Output the (X, Y) coordinate of the center of the cell containing the given text.  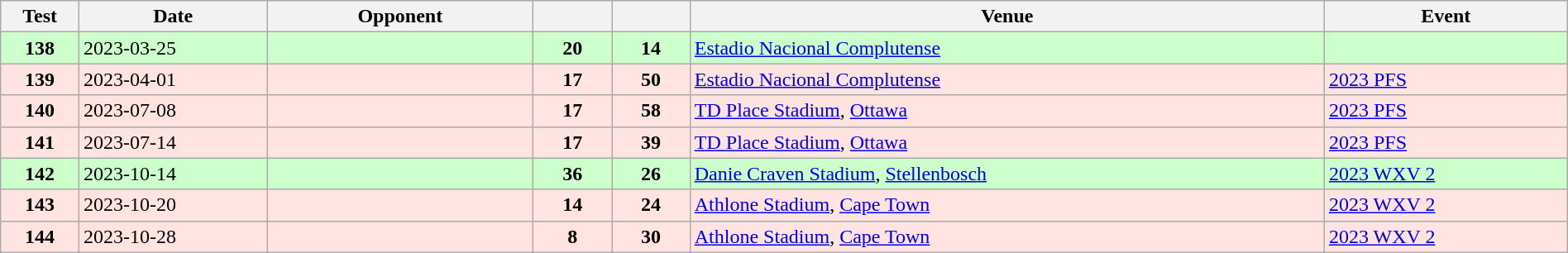
Date (172, 17)
2023-04-01 (172, 79)
2023-10-28 (172, 236)
30 (652, 236)
50 (652, 79)
2023-07-08 (172, 111)
8 (572, 236)
142 (40, 174)
Opponent (400, 17)
144 (40, 236)
2023-03-25 (172, 48)
139 (40, 79)
20 (572, 48)
36 (572, 174)
Venue (1007, 17)
26 (652, 174)
58 (652, 111)
138 (40, 48)
143 (40, 205)
39 (652, 142)
2023-10-14 (172, 174)
Danie Craven Stadium, Stellenbosch (1007, 174)
2023-07-14 (172, 142)
2023-10-20 (172, 205)
Test (40, 17)
24 (652, 205)
140 (40, 111)
Event (1446, 17)
141 (40, 142)
